Return the [x, y] coordinate for the center point of the cell that contains the specified text.  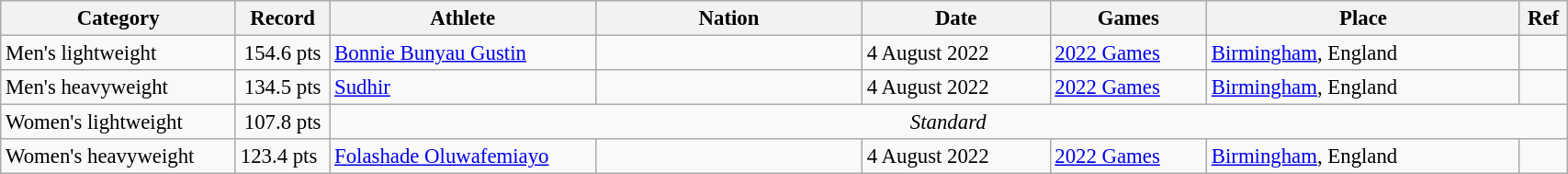
Place [1363, 18]
Athlete [463, 18]
Women's heavyweight [118, 157]
Standard [948, 122]
Women's lightweight [118, 122]
Record [282, 18]
Men's lightweight [118, 53]
154.6 pts [282, 53]
Games [1128, 18]
107.8 pts [282, 122]
Folashade Oluwafemiayo [463, 157]
Sudhir [463, 87]
Bonnie Bunyau Gustin [463, 53]
Date [955, 18]
Ref [1543, 18]
Category [118, 18]
Men's heavyweight [118, 87]
123.4 pts [282, 157]
134.5 pts [282, 87]
Nation [729, 18]
